Locate the cell with the specified text and output its [x, y] center coordinate. 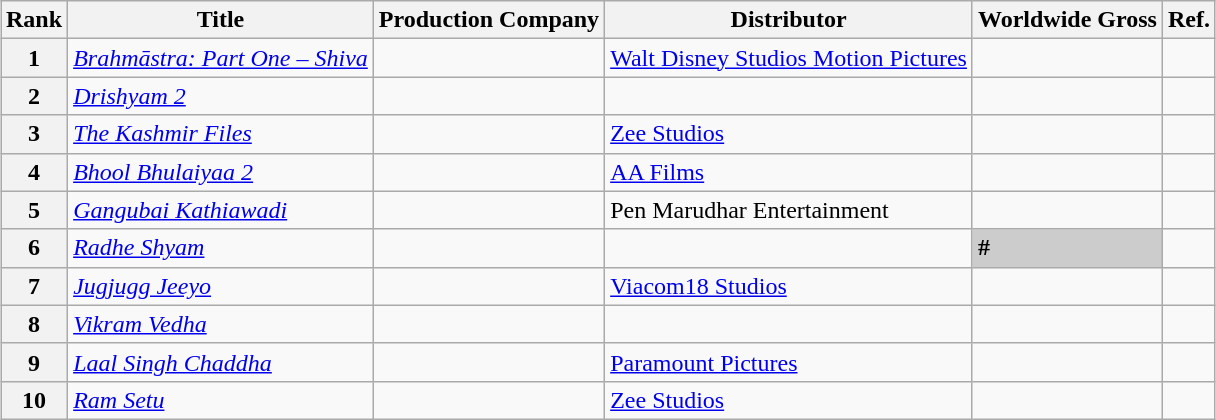
Laal Singh Chaddha [221, 362]
Bhool Bhulaiyaa 2 [221, 172]
Walt Disney Studios Motion Pictures [789, 58]
8 [34, 324]
The Kashmir Files [221, 134]
3 [34, 134]
Brahmāstra: Part One – Shiva [221, 58]
10 [34, 400]
Gangubai Kathiawadi [221, 210]
# [1067, 248]
Title [221, 20]
AA Films [789, 172]
Viacom18 Studios [789, 286]
Jugjugg Jeeyo [221, 286]
Rank [34, 20]
Ref. [1188, 20]
9 [34, 362]
Distributor [789, 20]
Drishyam 2 [221, 96]
2 [34, 96]
5 [34, 210]
Production Company [488, 20]
Paramount Pictures [789, 362]
Pen Marudhar Entertainment [789, 210]
7 [34, 286]
1 [34, 58]
4 [34, 172]
6 [34, 248]
Worldwide Gross [1067, 20]
Radhe Shyam [221, 248]
Vikram Vedha [221, 324]
Ram Setu [221, 400]
